Find where the given text appears and provide that cell's center as (X, Y) coordinate. 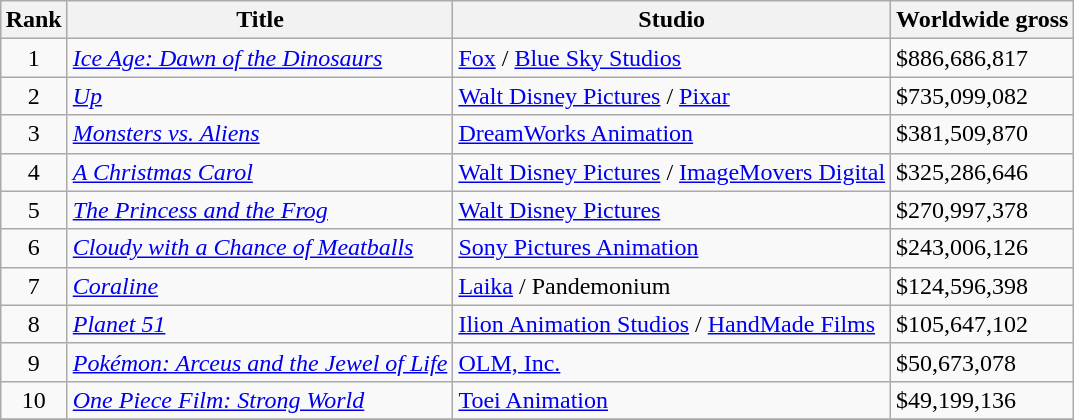
Title (260, 20)
7 (34, 286)
Walt Disney Pictures / Pixar (672, 96)
$243,006,126 (982, 248)
OLM, Inc. (672, 362)
$381,509,870 (982, 134)
Sony Pictures Animation (672, 248)
Laika / Pandemonium (672, 286)
Worldwide gross (982, 20)
$886,686,817 (982, 58)
$50,673,078 (982, 362)
Toei Animation (672, 400)
$325,286,646 (982, 172)
6 (34, 248)
1 (34, 58)
Ilion Animation Studios / HandMade Films (672, 324)
3 (34, 134)
8 (34, 324)
5 (34, 210)
$124,596,398 (982, 286)
Rank (34, 20)
Cloudy with a Chance of Meatballs (260, 248)
9 (34, 362)
Walt Disney Pictures (672, 210)
Ice Age: Dawn of the Dinosaurs (260, 58)
4 (34, 172)
10 (34, 400)
A Christmas Carol (260, 172)
Pokémon: Arceus and the Jewel of Life (260, 362)
$49,199,136 (982, 400)
$735,099,082 (982, 96)
Monsters vs. Aliens (260, 134)
DreamWorks Animation (672, 134)
Coraline (260, 286)
Up (260, 96)
One Piece Film: Strong World (260, 400)
Studio (672, 20)
The Princess and the Frog (260, 210)
Planet 51 (260, 324)
2 (34, 96)
$105,647,102 (982, 324)
$270,997,378 (982, 210)
Fox / Blue Sky Studios (672, 58)
Walt Disney Pictures / ImageMovers Digital (672, 172)
